Determine the (x, y) coordinate at the center of the cell enclosing the given text.  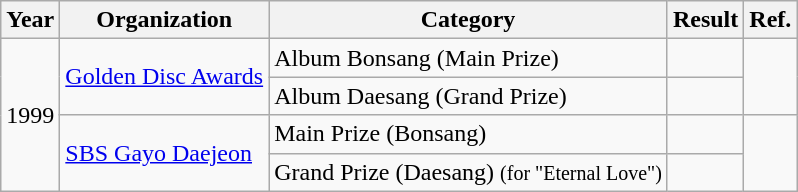
Organization (164, 20)
Grand Prize (Daesang) (for "Eternal Love") (468, 172)
1999 (30, 115)
Golden Disc Awards (164, 77)
SBS Gayo Daejeon (164, 153)
Result (705, 20)
Ref. (770, 20)
Main Prize (Bonsang) (468, 134)
Category (468, 20)
Album Bonsang (Main Prize) (468, 58)
Year (30, 20)
Album Daesang (Grand Prize) (468, 96)
